Return (X, Y) of the center of cell containing provided text 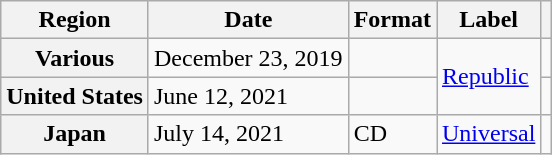
Date (248, 20)
Republic (488, 77)
Label (488, 20)
June 12, 2021 (248, 96)
Japan (75, 134)
United States (75, 96)
CD (392, 134)
Region (75, 20)
July 14, 2021 (248, 134)
Universal (488, 134)
Format (392, 20)
December 23, 2019 (248, 58)
Various (75, 58)
